Locate the cell with the specified text and output its (x, y) center coordinate. 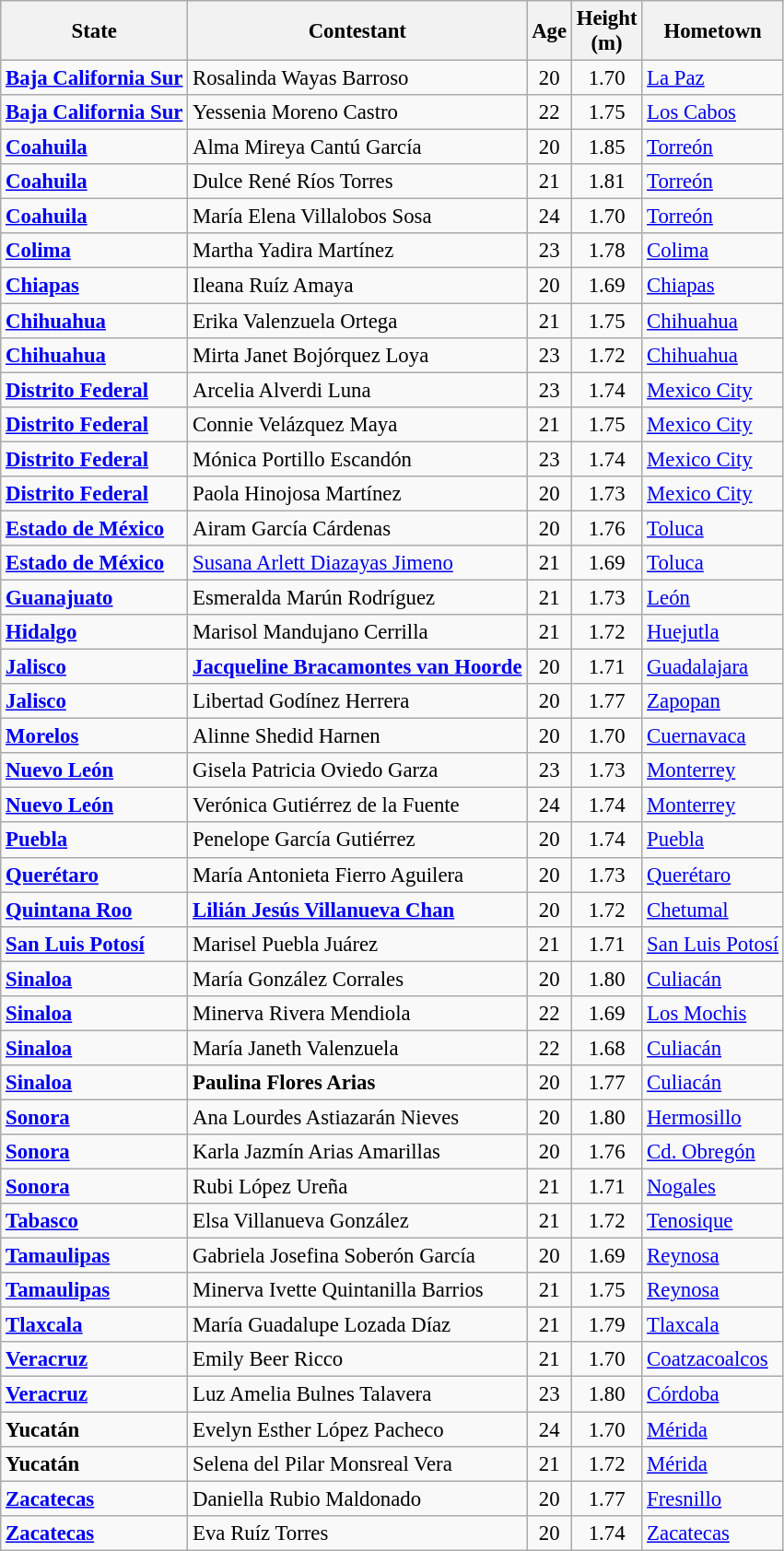
Hometown (713, 31)
1.81 (606, 182)
Rubi López Ureña (357, 1187)
Marisol Mandujano Cerrilla (357, 632)
Age (549, 31)
Minerva Ivette Quintanilla Barrios (357, 1290)
1.79 (606, 1325)
1.68 (606, 1048)
Martha Yadira Martínez (357, 252)
Lilián Jesús Villanueva Chan (357, 910)
Height (m) (606, 31)
Minerva Rivera Mendiola (357, 1014)
Paola Hinojosa Martínez (357, 494)
Morelos (94, 736)
Gabriela Josefina Soberón García (357, 1256)
La Paz (713, 78)
María Guadalupe Lozada Díaz (357, 1325)
Los Cabos (713, 112)
Verónica Gutiérrez de la Fuente (357, 805)
Rosalinda Wayas Barroso (357, 78)
Karla Jazmín Arias Amarillas (357, 1152)
Dulce René Ríos Torres (357, 182)
Esmeralda Marún Rodríguez (357, 597)
Nogales (713, 1187)
Libertad Godínez Herrera (357, 701)
Coatzacoalcos (713, 1359)
Erika Valenzuela Ortega (357, 321)
Ileana Ruíz Amaya (357, 286)
María Elena Villalobos Sosa (357, 217)
Ana Lourdes Astiazarán Nieves (357, 1117)
Mirta Janet Bojórquez Loya (357, 355)
1.85 (606, 147)
Arcelia Alverdi Luna (357, 390)
León (713, 597)
Yessenia Moreno Castro (357, 112)
State (94, 31)
Zapopan (713, 701)
Mónica Portillo Escandón (357, 459)
Emily Beer Ricco (357, 1359)
Tenosique (713, 1221)
Guadalajara (713, 667)
Cuernavaca (713, 736)
Alinne Shedid Harnen (357, 736)
Elsa Villanueva González (357, 1221)
Evelyn Esther López Pacheco (357, 1429)
1.78 (606, 252)
Alma Mireya Cantú García (357, 147)
Marisel Puebla Juárez (357, 944)
Hermosillo (713, 1117)
Airam García Cárdenas (357, 528)
Contestant (357, 31)
Paulina Flores Arias (357, 1083)
Penelope García Gutiérrez (357, 840)
Quintana Roo (94, 910)
Córdoba (713, 1394)
Tabasco (94, 1221)
Jacqueline Bracamontes van Hoorde (357, 667)
Daniella Rubio Maldonado (357, 1498)
Eva Ruíz Torres (357, 1533)
Chetumal (713, 910)
Guanajuato (94, 597)
Susana Arlett Diazayas Jimeno (357, 563)
María Janeth Valenzuela (357, 1048)
Selena del Pilar Monsreal Vera (357, 1463)
Los Mochis (713, 1014)
Gisela Patricia Oviedo Garza (357, 770)
Fresnillo (713, 1498)
Hidalgo (94, 632)
María González Corrales (357, 979)
María Antonieta Fierro Aguilera (357, 875)
Luz Amelia Bulnes Talavera (357, 1394)
Huejutla (713, 632)
Cd. Obregón (713, 1152)
Connie Velázquez Maya (357, 424)
